Extract the (X, Y) coordinate from the center of the cell holding the provided text.  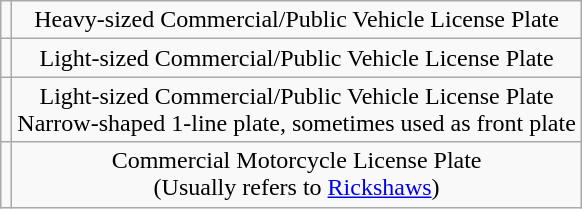
Light-sized Commercial/Public Vehicle License Plate (297, 58)
Light-sized Commercial/Public Vehicle License PlateNarrow-shaped 1-line plate, sometimes used as front plate (297, 110)
Heavy-sized Commercial/Public Vehicle License Plate (297, 20)
Commercial Motorcycle License Plate(Usually refers to Rickshaws) (297, 174)
